Output the [x, y] coordinate of the center of the cell containing the given text.  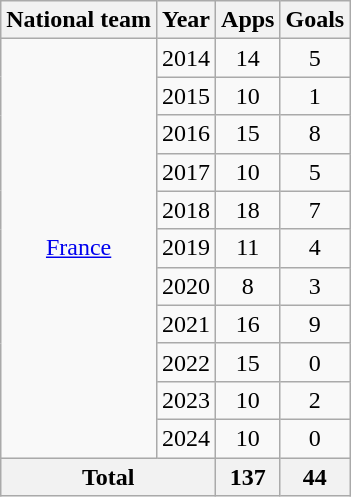
2022 [186, 362]
2014 [186, 58]
137 [248, 477]
44 [315, 477]
Goals [315, 20]
2024 [186, 438]
16 [248, 324]
2020 [186, 286]
7 [315, 210]
Apps [248, 20]
Year [186, 20]
1 [315, 96]
2015 [186, 96]
2021 [186, 324]
14 [248, 58]
2 [315, 400]
France [79, 248]
3 [315, 286]
2018 [186, 210]
4 [315, 248]
Total [108, 477]
2023 [186, 400]
18 [248, 210]
11 [248, 248]
2019 [186, 248]
9 [315, 324]
2017 [186, 172]
National team [79, 20]
2016 [186, 134]
